Identify which cell holds the provided text, then report its [X, Y] central coordinate. 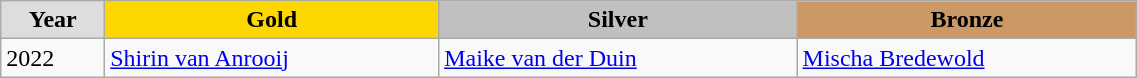
Year [53, 20]
Shirin van Anrooij [272, 58]
2022 [53, 58]
Gold [272, 20]
Bronze [967, 20]
Mischa Bredewold [967, 58]
Silver [618, 20]
Maike van der Duin [618, 58]
